Search for the cell housing the specified text and yield its (X, Y) center coordinate. 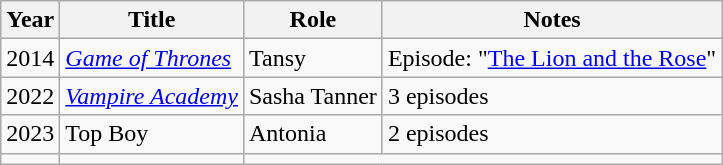
2014 (30, 58)
Title (152, 20)
Episode: "The Lion and the Rose" (552, 58)
2023 (30, 134)
Game of Thrones (152, 58)
Tansy (312, 58)
Vampire Academy (152, 96)
3 episodes (552, 96)
Antonia (312, 134)
2022 (30, 96)
Role (312, 20)
2 episodes (552, 134)
Notes (552, 20)
Sasha Tanner (312, 96)
Year (30, 20)
Top Boy (152, 134)
